Return the [x, y] coordinate for the center point of the cell that contains the specified text.  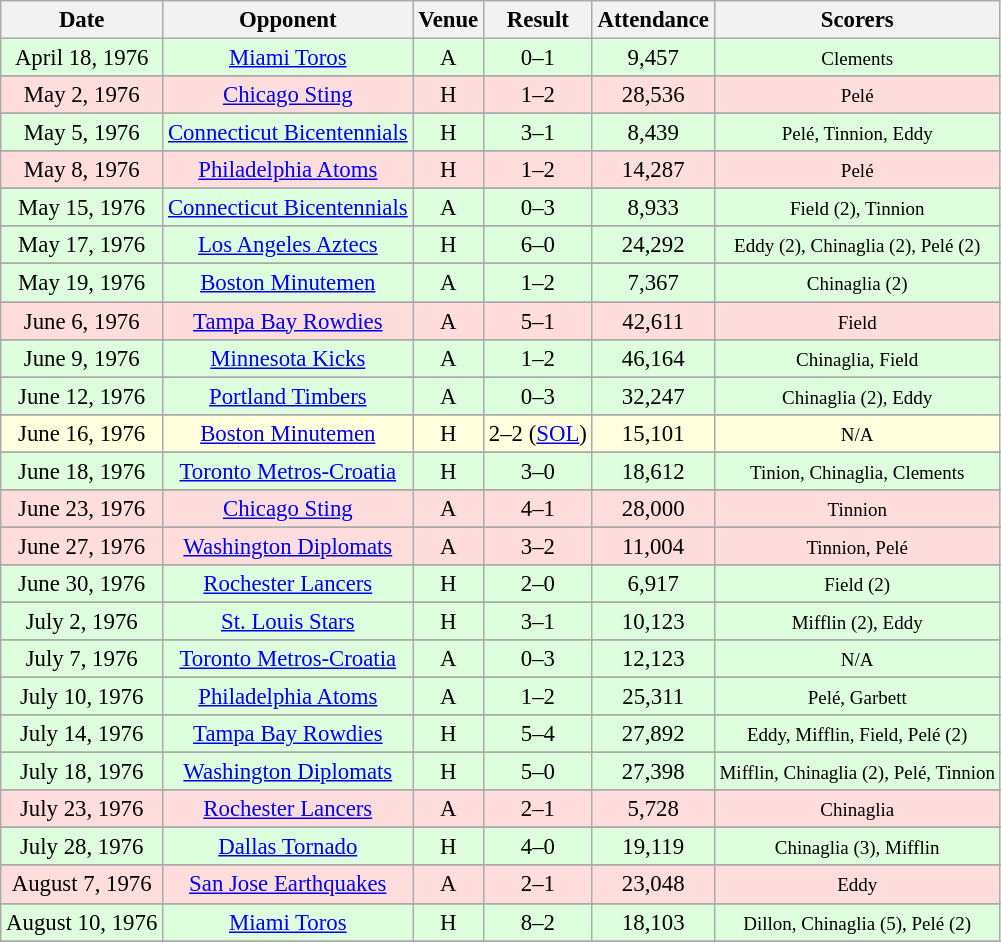
July 18, 1976 [82, 772]
Chinaglia (3), Mifflin [857, 847]
San Jose Earthquakes [288, 885]
June 30, 1976 [82, 584]
5–1 [538, 321]
19,119 [653, 847]
15,101 [653, 433]
May 19, 1976 [82, 283]
5,728 [653, 809]
4–0 [538, 847]
14,287 [653, 170]
8,439 [653, 133]
Scorers [857, 20]
6–0 [538, 245]
28,536 [653, 95]
Result [538, 20]
Eddy (2), Chinaglia (2), Pelé (2) [857, 245]
6,917 [653, 584]
28,000 [653, 509]
3–0 [538, 471]
St. Louis Stars [288, 621]
Mifflin (2), Eddy [857, 621]
Eddy [857, 885]
June 16, 1976 [82, 433]
Attendance [653, 20]
Portland Timbers [288, 396]
10,123 [653, 621]
Dallas Tornado [288, 847]
11,004 [653, 546]
18,612 [653, 471]
Field (2), Tinnion [857, 208]
23,048 [653, 885]
Opponent [288, 20]
27,398 [653, 772]
Chinaglia, Field [857, 358]
August 7, 1976 [82, 885]
2–2 (SOL) [538, 433]
46,164 [653, 358]
Dillon, Chinaglia (5), Pelé (2) [857, 922]
24,292 [653, 245]
42,611 [653, 321]
Venue [448, 20]
Date [82, 20]
Pelé, Garbett [857, 697]
0–1 [538, 58]
April 18, 1976 [82, 58]
Mifflin, Chinaglia (2), Pelé, Tinnion [857, 772]
Field (2) [857, 584]
July 14, 1976 [82, 734]
8,933 [653, 208]
Los Angeles Aztecs [288, 245]
July 10, 1976 [82, 697]
July 7, 1976 [82, 659]
July 2, 1976 [82, 621]
June 12, 1976 [82, 396]
June 9, 1976 [82, 358]
5–4 [538, 734]
July 23, 1976 [82, 809]
2–0 [538, 584]
Chinaglia (2) [857, 283]
32,247 [653, 396]
12,123 [653, 659]
7,367 [653, 283]
July 28, 1976 [82, 847]
Tinnion, Pelé [857, 546]
4–1 [538, 509]
June 27, 1976 [82, 546]
June 6, 1976 [82, 321]
May 5, 1976 [82, 133]
Clements [857, 58]
Tinnion [857, 509]
Field [857, 321]
18,103 [653, 922]
June 18, 1976 [82, 471]
8–2 [538, 922]
May 2, 1976 [82, 95]
May 15, 1976 [82, 208]
May 8, 1976 [82, 170]
25,311 [653, 697]
5–0 [538, 772]
August 10, 1976 [82, 922]
Minnesota Kicks [288, 358]
May 17, 1976 [82, 245]
Tinion, Chinaglia, Clements [857, 471]
Chinaglia (2), Eddy [857, 396]
3–2 [538, 546]
27,892 [653, 734]
Eddy, Mifflin, Field, Pelé (2) [857, 734]
Pelé, Tinnion, Eddy [857, 133]
9,457 [653, 58]
June 23, 1976 [82, 509]
Chinaglia [857, 809]
